For the text-containing cell, return its midpoint in (x, y) coordinate format. 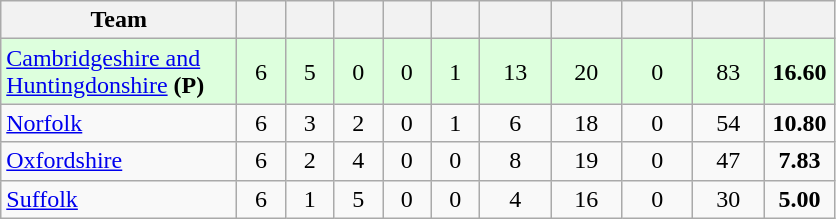
20 (586, 72)
16 (586, 199)
5.00 (800, 199)
18 (586, 123)
54 (728, 123)
30 (728, 199)
3 (310, 123)
Norfolk (119, 123)
Oxfordshire (119, 161)
47 (728, 161)
7.83 (800, 161)
10.80 (800, 123)
Cambridgeshire and Huntingdonshire (P) (119, 72)
13 (516, 72)
19 (586, 161)
83 (728, 72)
Team (119, 20)
8 (516, 161)
Suffolk (119, 199)
16.60 (800, 72)
